Detect which cell encompasses the target text, then output its [x, y] center coordinate. 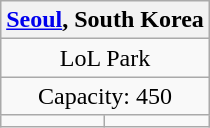
Capacity: 450 [106, 96]
LoL Park [106, 58]
Seoul, South Korea [106, 20]
